Output the (X, Y) coordinate of the center of the cell containing the given text.  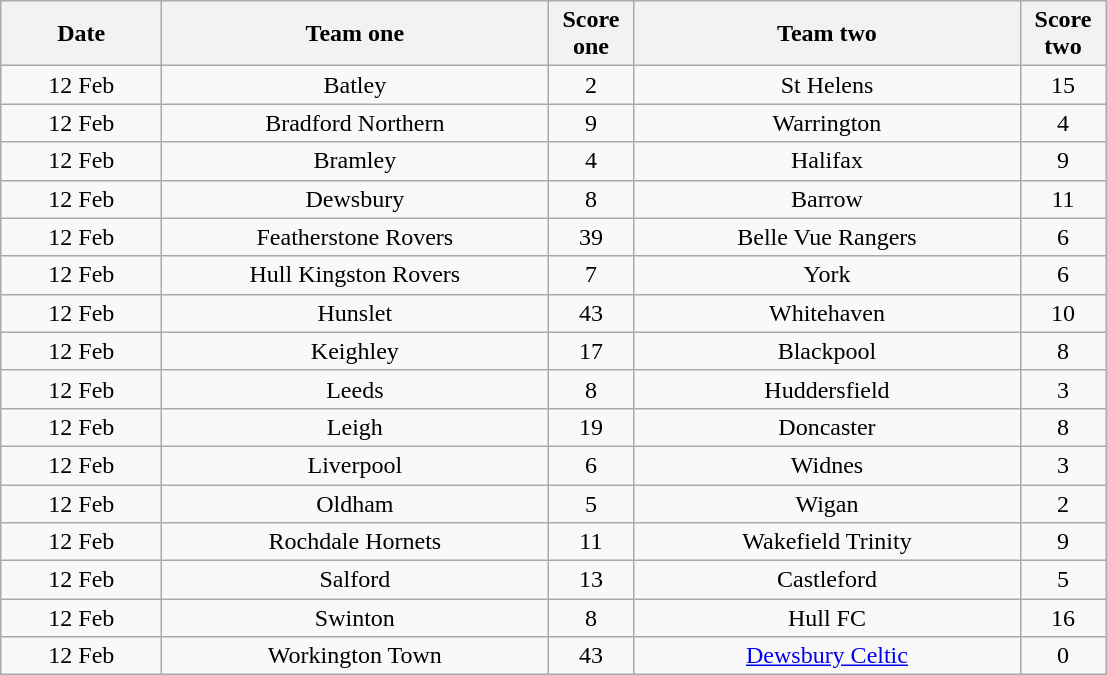
Dewsbury Celtic (827, 656)
Bramley (355, 161)
0 (1063, 656)
York (827, 275)
Whitehaven (827, 313)
Featherstone Rovers (355, 237)
Dewsbury (355, 199)
7 (591, 275)
Oldham (355, 503)
Hull FC (827, 618)
Hull Kingston Rovers (355, 275)
Keighley (355, 351)
Leeds (355, 389)
39 (591, 237)
Date (82, 34)
Swinton (355, 618)
Blackpool (827, 351)
Workington Town (355, 656)
Halifax (827, 161)
17 (591, 351)
Score two (1063, 34)
Bradford Northern (355, 123)
Hunslet (355, 313)
Batley (355, 85)
Castleford (827, 580)
Salford (355, 580)
Barrow (827, 199)
Wakefield Trinity (827, 542)
Liverpool (355, 465)
Team one (355, 34)
Leigh (355, 427)
16 (1063, 618)
10 (1063, 313)
Huddersfield (827, 389)
15 (1063, 85)
13 (591, 580)
St Helens (827, 85)
Score one (591, 34)
Widnes (827, 465)
Wigan (827, 503)
19 (591, 427)
Warrington (827, 123)
Team two (827, 34)
Belle Vue Rangers (827, 237)
Rochdale Hornets (355, 542)
Doncaster (827, 427)
